For the text-containing cell, return its midpoint in (x, y) coordinate format. 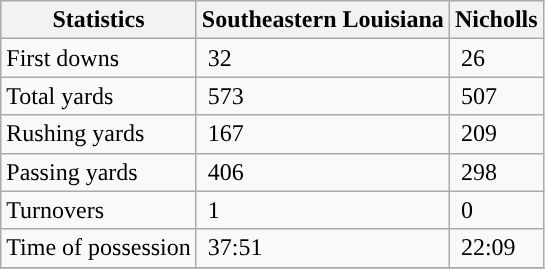
Southeastern Louisiana (322, 20)
Rushing yards (99, 134)
Statistics (99, 20)
0 (496, 210)
209 (496, 134)
26 (496, 58)
573 (322, 96)
Passing yards (99, 172)
Total yards (99, 96)
First downs (99, 58)
1 (322, 210)
Time of possession (99, 248)
507 (496, 96)
32 (322, 58)
37:51 (322, 248)
Turnovers (99, 210)
Nicholls (496, 20)
298 (496, 172)
22:09 (496, 248)
406 (322, 172)
167 (322, 134)
